Return [x, y] of the center of cell containing provided text 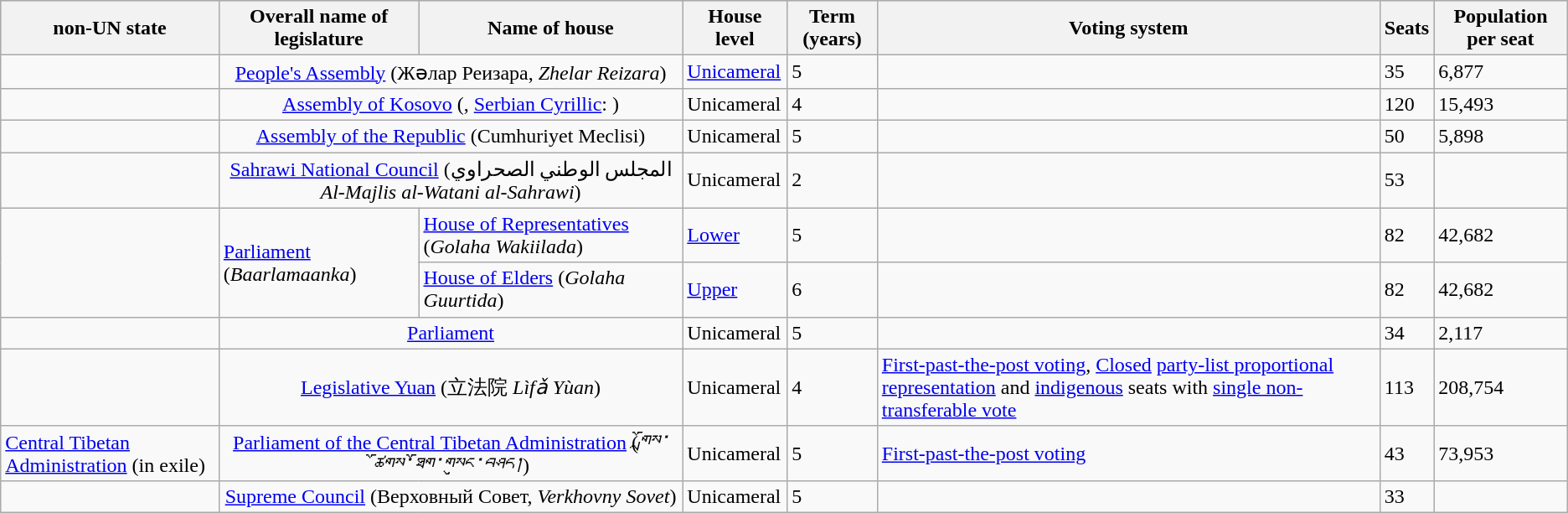
Assembly of the Republic (Cumhuriyet Meclisi) [451, 136]
non-UN state [111, 28]
33 [1406, 496]
Overall name of legislature [318, 28]
Parliament [451, 333]
208,754 [1501, 387]
50 [1406, 136]
43 [1406, 453]
35 [1406, 72]
Sahrawi National Council (المجلس الوطني الصحراوي Al-Majlis al-Watani al-Sahrawi) [451, 181]
Upper [735, 290]
Population per seat [1501, 28]
120 [1406, 104]
First-past-the-post voting [1128, 453]
Term (years) [833, 28]
2,117 [1501, 333]
House level [735, 28]
53 [1406, 181]
People's Assembly (Жәлар Реизара, Zhelar Reizara) [451, 72]
6,877 [1501, 72]
15,493 [1501, 104]
Lower [735, 235]
Parliament of the Central Tibetan Administration (གྲོས་ཚོགས་ཐོག་གསུང་བཤད།) [451, 453]
House of Elders (Golaha Guurtida) [551, 290]
Central Tibetan Administration (in exile) [111, 453]
6 [833, 290]
Legislative Yuan (立法院 Lìfǎ Yùan) [451, 387]
2 [833, 181]
34 [1406, 333]
Voting system [1128, 28]
113 [1406, 387]
Parliament (Baarlamaanka) [318, 262]
Supreme Council (Верховный Совет, Verkhovny Sovet) [451, 496]
5,898 [1501, 136]
First-past-the-post voting, Closed party-list proportional representation and indigenous seats with single non-transferable vote [1128, 387]
Name of house [551, 28]
73,953 [1501, 453]
House of Representatives (Golaha Wakiilada) [551, 235]
Assembly of Kosovo (, Serbian Cyrillic: ) [451, 104]
Seats [1406, 28]
